Provide the (X, Y) coordinate of the cell's center where the given text is located.  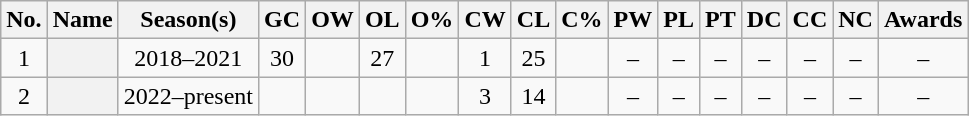
2 (24, 96)
C% (582, 20)
OW (333, 20)
No. (24, 20)
O% (432, 20)
Name (82, 20)
PT (721, 20)
2022–present (188, 96)
DC (764, 20)
CW (485, 20)
2018–2021 (188, 58)
30 (282, 58)
25 (533, 58)
Awards (922, 20)
GC (282, 20)
14 (533, 96)
OL (382, 20)
PL (679, 20)
Season(s) (188, 20)
CL (533, 20)
27 (382, 58)
NC (856, 20)
3 (485, 96)
CC (810, 20)
PW (633, 20)
